Capture the cell that displays the provided text and extract its (x, y) central coordinate. 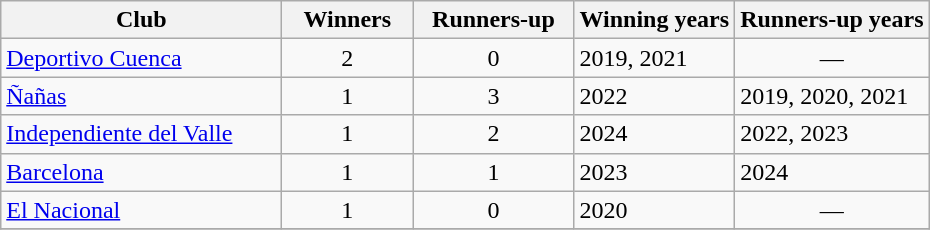
Deportivo Cuenca (142, 58)
3 (494, 96)
Runners-up years (832, 20)
2022 (654, 96)
2019, 2020, 2021 (832, 96)
Winning years (654, 20)
Ñañas (142, 96)
Winners (348, 20)
Barcelona (142, 172)
Independiente del Valle (142, 134)
2023 (654, 172)
2020 (654, 210)
Runners-up (494, 20)
Club (142, 20)
2022, 2023 (832, 134)
El Nacional (142, 210)
2019, 2021 (654, 58)
